Find where the given text appears and provide that cell's center as [X, Y] coordinate. 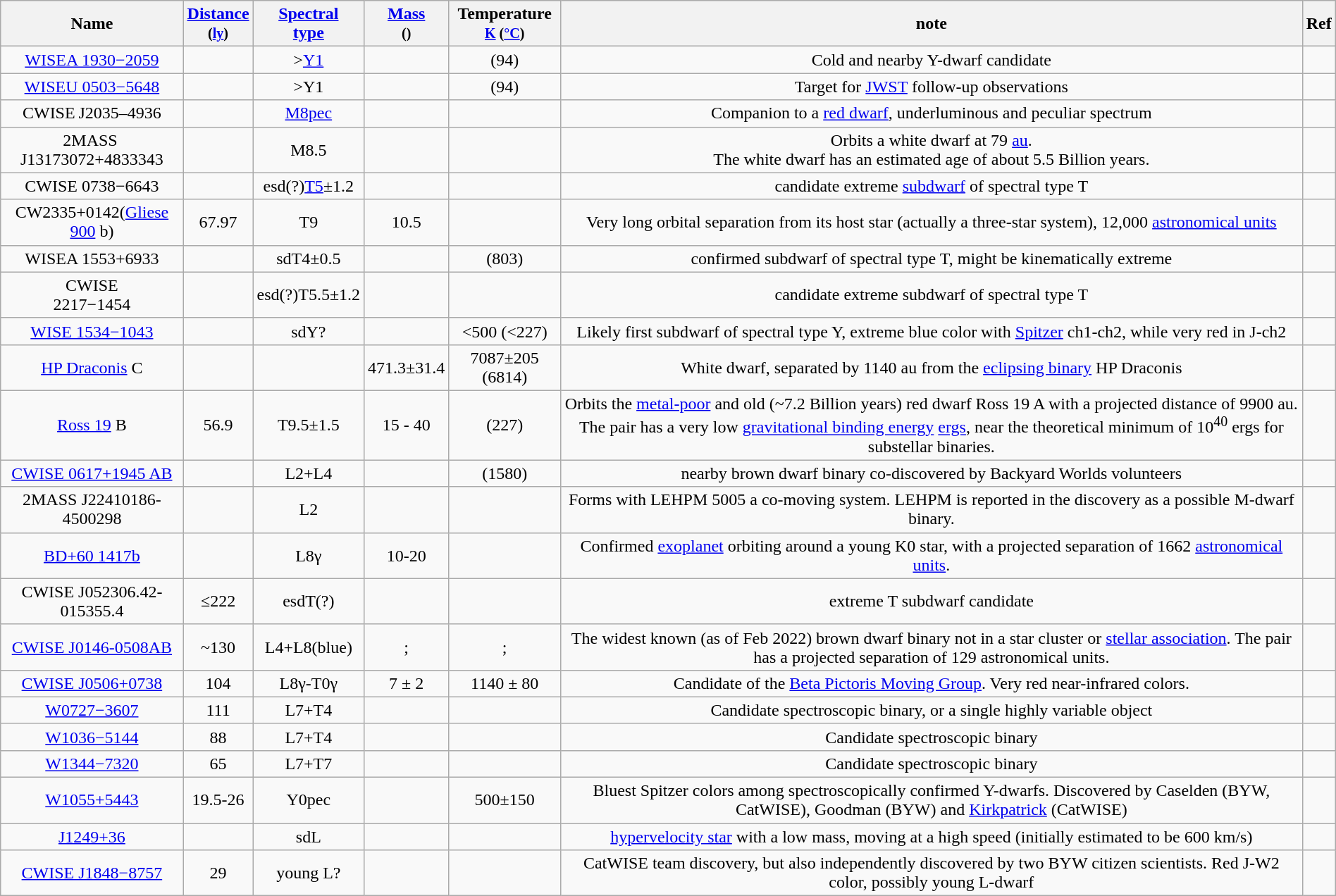
esd(?)T5.5±1.2 [309, 294]
2MASS J13173072+4833343 [92, 149]
T9.5±1.5 [309, 425]
65 [218, 764]
White dwarf, separated by 1140 au from the eclipsing binary HP Draconis [932, 368]
CWISE J1848−8757 [92, 873]
88 [218, 737]
CW2335+0142(Gliese 900 b) [92, 223]
~130 [218, 647]
Candidate spectroscopic binary, or a single highly variable object [932, 710]
<500 (<227) [505, 331]
104 [218, 683]
L7+T7 [309, 764]
W1036−5144 [92, 737]
Mass() [407, 24]
CWISE 0617+1945 AB [92, 473]
CWISE J0146-0508AB [92, 647]
L8γ [309, 555]
≤222 [218, 602]
Cold and nearby Y-dwarf candidate [932, 60]
1140 ± 80 [505, 683]
WISEA 1930−2059 [92, 60]
Candidate of the Beta Pictoris Moving Group. Very red near-infrared colors. [932, 683]
Orbits a white dwarf at 79 au.The white dwarf has an estimated age of about 5.5 Billion years. [932, 149]
2MASS J22410186-4500298 [92, 510]
Ross 19 B [92, 425]
(803) [505, 259]
56.9 [218, 425]
esd(?)T5±1.2 [309, 186]
Y0pec [309, 800]
29 [218, 873]
L4+L8(blue) [309, 647]
67.97 [218, 223]
Distance (ly) [218, 24]
Very long orbital separation from its host star (actually a three-star system), 12,000 astronomical units [932, 223]
note [932, 24]
M8.5 [309, 149]
L8γ-T0γ [309, 683]
7087±205 (6814) [505, 368]
M8pec [309, 113]
Bluest Spitzer colors among spectroscopically confirmed Y-dwarfs. Discovered by Caselden (BYW, CatWISE), Goodman (BYW) and Kirkpatrick (CatWISE) [932, 800]
10.5 [407, 223]
Forms with LEHPM 5005 a co-moving system. LEHPM is reported in the discovery as a possible M-dwarf binary. [932, 510]
BD+60 1417b [92, 555]
CWISE J052306.42-015355.4 [92, 602]
sdT4±0.5 [309, 259]
L2 [309, 510]
Name [92, 24]
CatWISE team discovery, but also independently discovered by two BYW citizen scientists. Red J-W2 color, possibly young L-dwarf [932, 873]
nearby brown dwarf binary co-discovered by Backyard Worlds volunteers [932, 473]
Ref [1319, 24]
young L? [309, 873]
Confirmed exoplanet orbiting around a young K0 star, with a projected separation of 1662 astronomical units. [932, 555]
HP Draconis C [92, 368]
Target for JWST follow-up observations [932, 87]
W1055+5443 [92, 800]
WISEU 0503−5648 [92, 87]
Likely first subdwarf of spectral type Y, extreme blue color with Spitzer ch1-ch2, while very red in J-ch2 [932, 331]
sdL [309, 837]
10-20 [407, 555]
CWISE J0506+0738 [92, 683]
L2+L4 [309, 473]
T9 [309, 223]
WISE 1534−1043 [92, 331]
sdY? [309, 331]
CWISE2217−1454 [92, 294]
CWISE 0738−6643 [92, 186]
(1580) [505, 473]
15 - 40 [407, 425]
confirmed subdwarf of spectral type T, might be kinematically extreme [932, 259]
esdT(?) [309, 602]
W1344−7320 [92, 764]
471.3±31.4 [407, 368]
J1249+36 [92, 837]
500±150 [505, 800]
W0727−3607 [92, 710]
TemperatureK (°C) [505, 24]
19.5-26 [218, 800]
hypervelocity star with a low mass, moving at a high speed (initially estimated to be 600 km/s) [932, 837]
(227) [505, 425]
CWISE J2035–4936 [92, 113]
WISEA 1553+6933 [92, 259]
Spectraltype [309, 24]
7 ± 2 [407, 683]
111 [218, 710]
extreme T subdwarf candidate [932, 602]
Companion to a red dwarf, underluminous and peculiar spectrum [932, 113]
